Search for the cell housing the specified text and yield its [x, y] center coordinate. 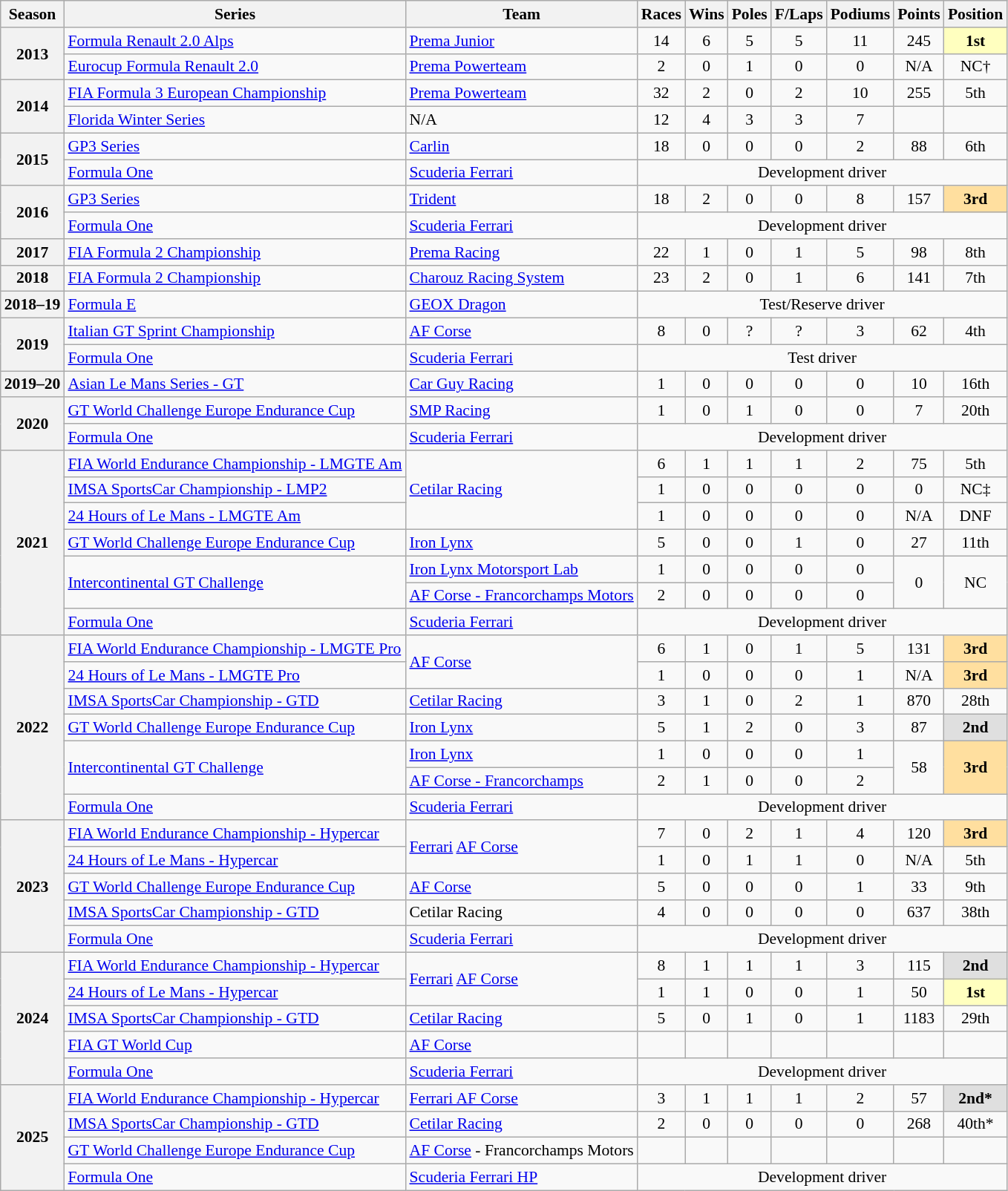
Florida Winter Series [235, 120]
Charouz Racing System [521, 278]
33 [919, 887]
58 [919, 767]
IMSA SportsCar Championship - LMP2 [235, 490]
Series [235, 14]
29th [975, 1019]
2014 [33, 107]
NC‡ [975, 490]
115 [919, 966]
24 Hours of Le Mans - LMGTE Am [235, 516]
Position [975, 14]
FIA World Endurance Championship - LMGTE Am [235, 464]
22 [661, 252]
2022 [33, 727]
Prema Racing [521, 252]
2020 [33, 424]
8th [975, 252]
Team [521, 14]
11th [975, 543]
Podiums [861, 14]
Eurocup Formula Renault 2.0 [235, 67]
Season [33, 14]
F/Laps [799, 14]
FIA Formula 3 European Championship [235, 93]
157 [919, 200]
Trident [521, 200]
12 [661, 120]
2025 [33, 1138]
6th [975, 146]
Points [919, 14]
NC [975, 582]
DNF [975, 516]
9th [975, 887]
120 [919, 834]
7th [975, 278]
2019 [33, 344]
255 [919, 93]
141 [919, 278]
75 [919, 464]
637 [919, 913]
98 [919, 252]
Asian Le Mans Series - GT [235, 384]
2016 [33, 212]
FIA GT World Cup [235, 1046]
2024 [33, 1019]
Prema Junior [521, 41]
87 [919, 728]
2018 [33, 278]
62 [919, 332]
2021 [33, 543]
Iron Lynx Motorsport Lab [521, 569]
Races [661, 14]
28th [975, 701]
40th* [975, 1124]
50 [919, 992]
23 [661, 278]
Poles [750, 14]
24 Hours of Le Mans - LMGTE Pro [235, 675]
Formula Renault 2.0 Alps [235, 41]
245 [919, 41]
Test/Reserve driver [822, 305]
AF Corse - Francorchamps [521, 781]
Wins [707, 14]
38th [975, 913]
57 [919, 1098]
2nd* [975, 1098]
32 [661, 93]
NC† [975, 67]
Scuderia Ferrari HP [521, 1178]
GEOX Dragon [521, 305]
11 [861, 41]
131 [919, 649]
16th [975, 384]
SMP Racing [521, 411]
2023 [33, 887]
FIA World Endurance Championship - LMGTE Pro [235, 649]
268 [919, 1124]
2019–20 [33, 384]
Carlin [521, 146]
27 [919, 543]
2015 [33, 159]
2017 [33, 252]
870 [919, 701]
Formula E [235, 305]
Italian GT Sprint Championship [235, 332]
2018–19 [33, 305]
14 [661, 41]
2013 [33, 53]
88 [919, 146]
Test driver [822, 358]
20th [975, 411]
4th [975, 332]
Car Guy Racing [521, 384]
1183 [919, 1019]
